Locate the cell with the specified text and output its [X, Y] center coordinate. 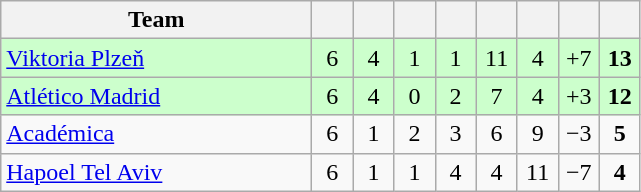
0 [414, 96]
7 [496, 96]
5 [620, 134]
Viktoria Plzeň [156, 58]
−7 [578, 172]
Atlético Madrid [156, 96]
3 [456, 134]
12 [620, 96]
+7 [578, 58]
Hapoel Tel Aviv [156, 172]
9 [538, 134]
Académica [156, 134]
+3 [578, 96]
13 [620, 58]
−3 [578, 134]
Team [156, 20]
